Output the [x, y] coordinate of the center of the cell containing the given text.  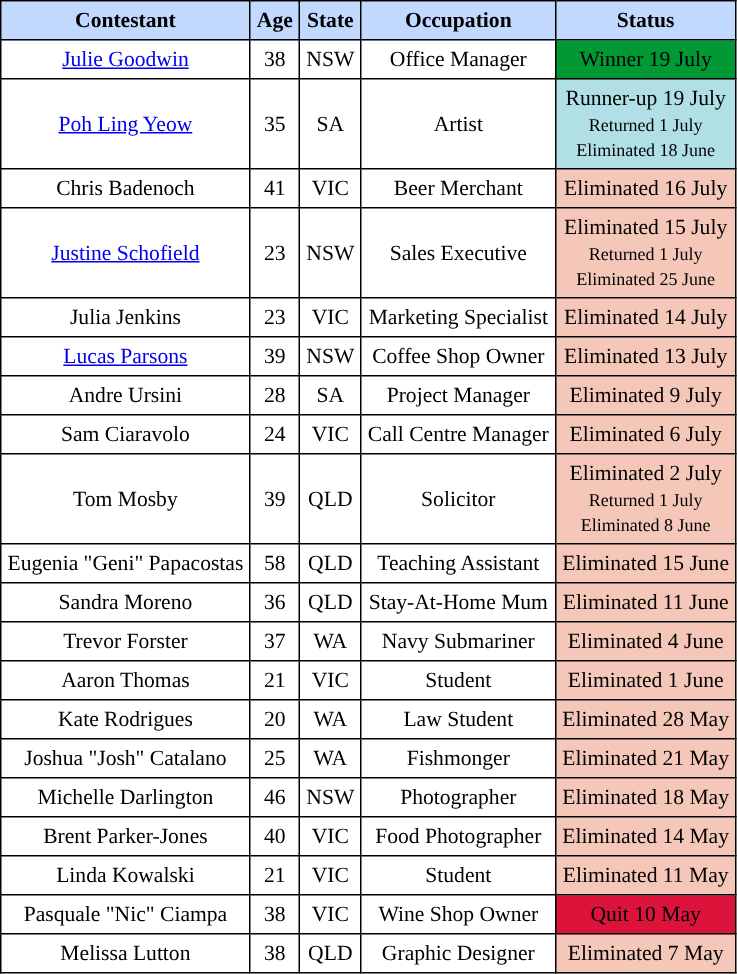
Andre Ursini [126, 396]
Coffee Shop Owner [458, 356]
Sandra Moreno [126, 602]
Eliminated 11 June [646, 602]
Eugenia "Geni" Papacostas [126, 564]
Eliminated 2 JulyReturned 1 JulyEliminated 8 June [646, 499]
25 [274, 758]
Eliminated 13 July [646, 356]
Michelle Darlington [126, 798]
35 [274, 124]
Contestant [126, 20]
Lucas Parsons [126, 356]
Eliminated 28 May [646, 720]
Eliminated 16 July [646, 188]
Chris Badenoch [126, 188]
Runner-up 19 JulyReturned 1 JulyEliminated 18 June [646, 124]
20 [274, 720]
Eliminated 9 July [646, 396]
Poh Ling Yeow [126, 124]
46 [274, 798]
Marketing Specialist [458, 318]
28 [274, 396]
Eliminated 11 May [646, 876]
Eliminated 15 JulyReturned 1 JulyEliminated 25 June [646, 253]
24 [274, 434]
Occupation [458, 20]
Melissa Lutton [126, 954]
58 [274, 564]
Eliminated 4 June [646, 642]
Artist [458, 124]
Eliminated 21 May [646, 758]
Eliminated 14 May [646, 836]
Trevor Forster [126, 642]
Call Centre Manager [458, 434]
Kate Rodrigues [126, 720]
Age [274, 20]
State [330, 20]
Eliminated 7 May [646, 954]
Eliminated 1 June [646, 680]
41 [274, 188]
Stay-At-Home Mum [458, 602]
37 [274, 642]
Julia Jenkins [126, 318]
Julie Goodwin [126, 60]
36 [274, 602]
Joshua "Josh" Catalano [126, 758]
Sales Executive [458, 253]
Brent Parker-Jones [126, 836]
Teaching Assistant [458, 564]
Eliminated 18 May [646, 798]
Photographer [458, 798]
Beer Merchant [458, 188]
Pasquale "Nic" Ciampa [126, 914]
Law Student [458, 720]
Winner 19 July [646, 60]
Status [646, 20]
Office Manager [458, 60]
Project Manager [458, 396]
Eliminated 15 June [646, 564]
Quit 10 May [646, 914]
Graphic Designer [458, 954]
40 [274, 836]
Wine Shop Owner [458, 914]
Eliminated 14 July [646, 318]
Justine Schofield [126, 253]
Aaron Thomas [126, 680]
Fishmonger [458, 758]
Sam Ciaravolo [126, 434]
Eliminated 6 July [646, 434]
Food Photographer [458, 836]
Tom Mosby [126, 499]
Linda Kowalski [126, 876]
Solicitor [458, 499]
Navy Submariner [458, 642]
